Identify which cell holds the provided text, then report its (x, y) central coordinate. 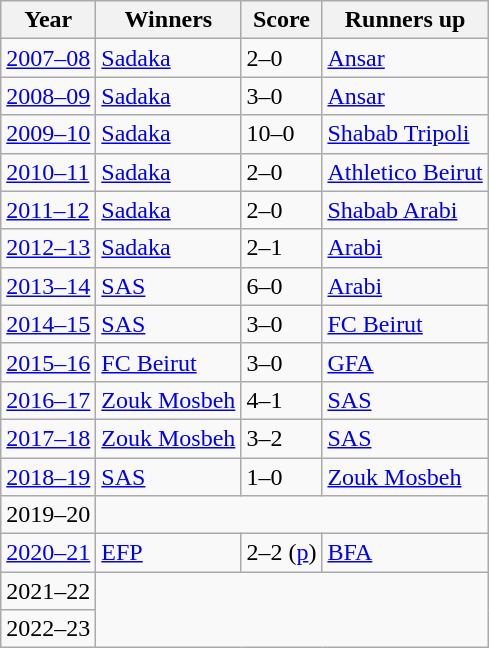
Shabab Arabi (405, 210)
GFA (405, 362)
2017–18 (48, 438)
1–0 (282, 477)
2019–20 (48, 515)
2022–23 (48, 629)
2013–14 (48, 286)
6–0 (282, 286)
Score (282, 20)
Year (48, 20)
Winners (168, 20)
2012–13 (48, 248)
2009–10 (48, 134)
2021–22 (48, 591)
Athletico Beirut (405, 172)
2–2 (p) (282, 553)
2010–11 (48, 172)
2007–08 (48, 58)
Runners up (405, 20)
EFP (168, 553)
2011–12 (48, 210)
2–1 (282, 248)
2008–09 (48, 96)
2018–19 (48, 477)
BFA (405, 553)
4–1 (282, 400)
10–0 (282, 134)
2014–15 (48, 324)
2015–16 (48, 362)
Shabab Tripoli (405, 134)
2020–21 (48, 553)
2016–17 (48, 400)
3–2 (282, 438)
